Extract the (X, Y) coordinate from the center of the cell holding the provided text.  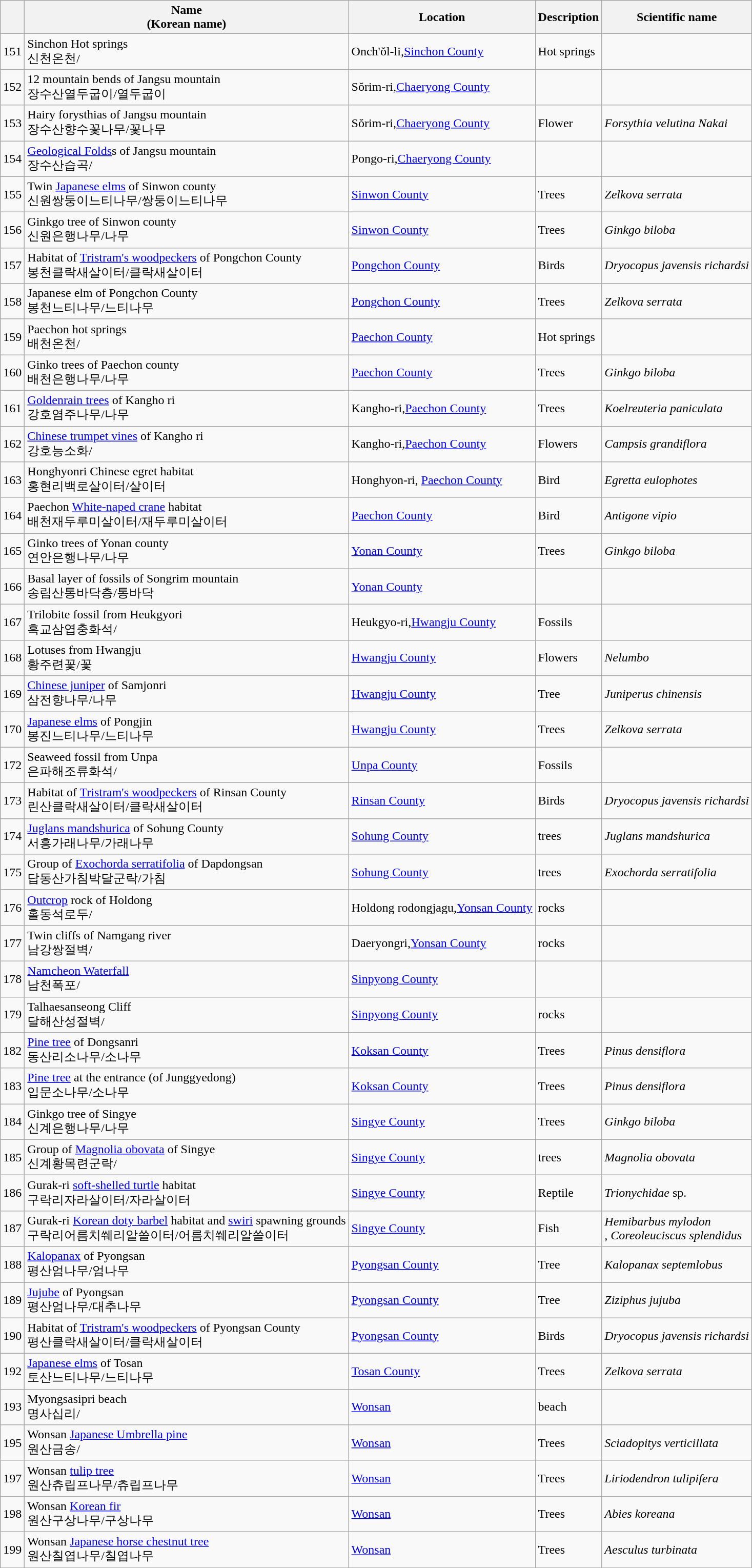
Twin cliffs of Namgang river남강쌍절벽/ (187, 943)
Wonsan Korean fir원산구상나무/구상나무 (187, 1514)
Group of Exochorda serratifolia of Dapdongsan답동산가침박달군락/가침 (187, 872)
161 (12, 408)
Rinsan County (442, 801)
Reptile (568, 1193)
165 (12, 551)
Geological Foldss of Jangsu mountain장수산습곡/ (187, 158)
Koelreuteria paniculata (677, 408)
Talhaesanseong Cliff달해산성절벽/ (187, 1015)
Exochorda serratifolia (677, 872)
Paechon White-naped crane habitat배천재두루미살이터/재두루미살이터 (187, 515)
Wonsan Japanese horse chestnut tree원산칠엽나무/칠엽나무 (187, 1550)
Scientific name (677, 17)
Sciadopitys verticillata (677, 1443)
Basal layer of fossils of Songrim mountain송림산통바닥층/통바닥 (187, 587)
Campsis grandiflora (677, 444)
177 (12, 943)
Nelumbo (677, 658)
157 (12, 266)
159 (12, 337)
Juglans mandshurica (677, 836)
Ginko trees of Yonan county연안은행나무/나무 (187, 551)
Heukgyo-ri,Hwangju County (442, 622)
Habitat of Tristram's woodpeckers of Pyongsan County평산클락새살이터/클락새살이터 (187, 1336)
Unpa County (442, 765)
166 (12, 587)
186 (12, 1193)
Japanese elm of Pongchon County봉천느티나무/느티나무 (187, 301)
Namcheon Waterfall남천폭포/ (187, 979)
182 (12, 1051)
Ginkgo tree of Singye신계은행나무/나무 (187, 1122)
Pine tree at the entrance (of Junggyedong)입문소나무/소나무 (187, 1086)
Kalopanax of Pyongsan평산엄나무/엄나무 (187, 1264)
Ginkgo tree of Sinwon county신원은행나무/나무 (187, 230)
185 (12, 1157)
189 (12, 1300)
Wonsan tulip tree원산츄립프나무/츄립프나무 (187, 1478)
198 (12, 1514)
Location (442, 17)
158 (12, 301)
12 mountain bends of Jangsu mountain장수산열두굽이/열두굽이 (187, 87)
Sinchon Hot springs신천온천/ (187, 52)
Trilobite fossil from Heukgyori흑교삼엽충화석/ (187, 622)
beach (568, 1407)
152 (12, 87)
178 (12, 979)
154 (12, 158)
Hemibarbus mylodon, Coreoleuciscus splendidus (677, 1229)
173 (12, 801)
Abies koreana (677, 1514)
Tosan County (442, 1372)
169 (12, 694)
167 (12, 622)
Kalopanax septemlobus (677, 1264)
155 (12, 194)
Paechon hot springs배천온천/ (187, 337)
Antigone vipio (677, 515)
Honghyon-ri, Paechon County (442, 480)
187 (12, 1229)
170 (12, 730)
192 (12, 1372)
183 (12, 1086)
Juglans mandshurica of Sohung County서흥가래나무/가래나무 (187, 836)
175 (12, 872)
197 (12, 1478)
160 (12, 373)
163 (12, 480)
Outcrop rock of Holdong홀동석로두/ (187, 908)
Gurak-ri Korean doty barbel habitat and swiri spawning grounds구락리어름치쒜리알쓸이터/어름치쒜리알쓸이터 (187, 1229)
164 (12, 515)
Description (568, 17)
Egretta eulophotes (677, 480)
Japanese elms of Pongjin봉진느티나무/느티나무 (187, 730)
Wonsan Japanese Umbrella pine원산금송/ (187, 1443)
Daeryongri,Yonsan County (442, 943)
Juniperus chinensis (677, 694)
184 (12, 1122)
Holdong rodongjagu,Yonsan County (442, 908)
Group of Magnolia obovata of Singye신계황목련군락/ (187, 1157)
172 (12, 765)
Onch'ŏl-li,Sinchon County (442, 52)
193 (12, 1407)
Aesculus turbinata (677, 1550)
188 (12, 1264)
Name(Korean name) (187, 17)
Twin Japanese elms of Sinwon county신원쌍둥이느티나무/쌍둥이느티나무 (187, 194)
Ziziphus jujuba (677, 1300)
Hairy forysthias of Jangsu mountain장수산향수꽃나무/꽃나무 (187, 123)
Goldenrain trees of Kangho ri강호염주나무/나무 (187, 408)
Trionychidae sp. (677, 1193)
174 (12, 836)
Habitat of Tristram's woodpeckers of Rinsan County린산클락새살이터/클락새살이터 (187, 801)
Japanese elms of Tosan토산느티나무/느티나무 (187, 1372)
156 (12, 230)
Honghyonri Chinese egret habitat홍현리백로살이터/살이터 (187, 480)
Seaweed fossil from Unpa은파해조류화석/ (187, 765)
162 (12, 444)
Gurak-ri soft-shelled turtle habitat구락리자라살이터/자라살이터 (187, 1193)
153 (12, 123)
Chinese juniper of Samjonri삼전향나무/나무 (187, 694)
Pongo-ri,Chaeryong County (442, 158)
190 (12, 1336)
Pine tree of Dongsanri동산리소나무/소나무 (187, 1051)
Flower (568, 123)
Myongsasipri beach명사십리/ (187, 1407)
Habitat of Tristram's woodpeckers of Pongchon County봉천클락새살이터/클락새살이터 (187, 266)
199 (12, 1550)
179 (12, 1015)
Liriodendron tulipifera (677, 1478)
Forsythia velutina Nakai (677, 123)
Fish (568, 1229)
195 (12, 1443)
176 (12, 908)
Lotuses from Hwangju황주련꽃/꽃 (187, 658)
Jujube of Pyongsan평산엄나무/대추나무 (187, 1300)
Chinese trumpet vines of Kangho ri강호능소화/ (187, 444)
168 (12, 658)
Ginko trees of Paechon county배천은행나무/나무 (187, 373)
151 (12, 52)
Magnolia obovata (677, 1157)
